Determine the (X, Y) coordinate at the center of the cell enclosing the given text.  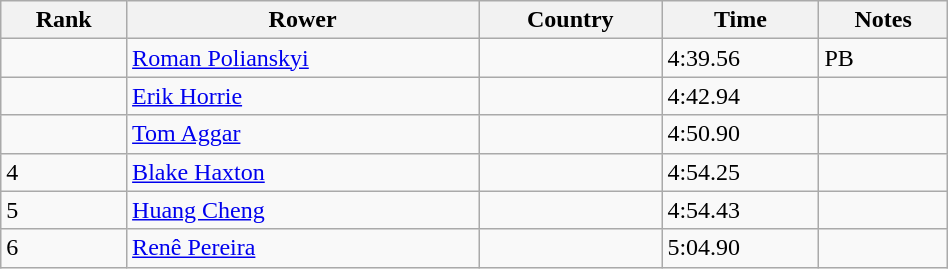
Roman Polianskyi (303, 58)
Time (740, 20)
5:04.90 (740, 248)
4:54.43 (740, 210)
4:50.90 (740, 134)
PB (883, 58)
4 (64, 172)
6 (64, 248)
Tom Aggar (303, 134)
Erik Horrie (303, 96)
Rank (64, 20)
4:54.25 (740, 172)
Country (570, 20)
4:39.56 (740, 58)
4:42.94 (740, 96)
Notes (883, 20)
5 (64, 210)
Rower (303, 20)
Huang Cheng (303, 210)
Renê Pereira (303, 248)
Blake Haxton (303, 172)
